Capture the cell that displays the provided text and extract its (x, y) central coordinate. 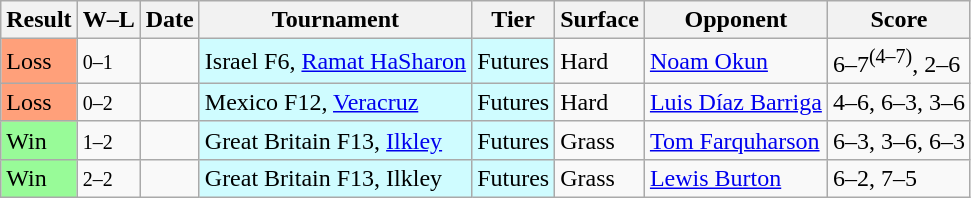
Israel F6, Ramat HaSharon (335, 62)
Lewis Burton (736, 178)
Tier (514, 20)
6–7(4–7), 2–6 (898, 62)
Result (39, 20)
2–2 (108, 178)
Mexico F12, Veracruz (335, 102)
Luis Díaz Barriga (736, 102)
Noam Okun (736, 62)
W–L (108, 20)
4–6, 6–3, 3–6 (898, 102)
6–2, 7–5 (898, 178)
1–2 (108, 140)
0–2 (108, 102)
Tournament (335, 20)
0–1 (108, 62)
Surface (600, 20)
Score (898, 20)
Opponent (736, 20)
Date (170, 20)
6–3, 3–6, 6–3 (898, 140)
Tom Farquharson (736, 140)
